Capture the cell that displays the provided text and extract its [X, Y] central coordinate. 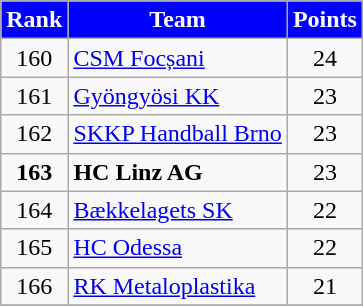
164 [34, 210]
Bækkelagets SK [178, 210]
SKKP Handball Brno [178, 134]
166 [34, 286]
161 [34, 96]
160 [34, 58]
Gyöngyösi KK [178, 96]
CSM Focșani [178, 58]
HC Linz AG [178, 172]
165 [34, 248]
162 [34, 134]
RK Metaloplastika [178, 286]
24 [324, 58]
21 [324, 286]
HC Odessa [178, 248]
Points [324, 20]
Rank [34, 20]
163 [34, 172]
Team [178, 20]
